Find where the given text appears and provide that cell's center as [x, y] coordinate. 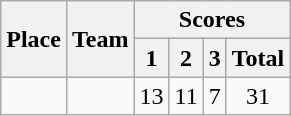
Total [258, 58]
Place [34, 39]
Scores [212, 20]
Team [100, 39]
2 [186, 58]
11 [186, 96]
1 [152, 58]
13 [152, 96]
31 [258, 96]
7 [214, 96]
3 [214, 58]
